Provide the [x, y] coordinate of the cell's center where the given text is located.  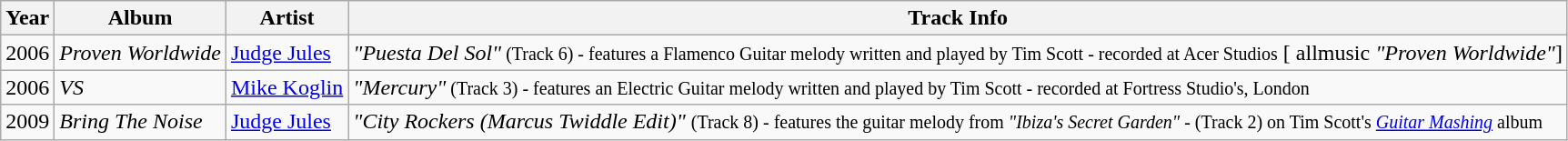
Track Info [959, 18]
Artist [286, 18]
Year [27, 18]
2009 [27, 122]
Mike Koglin [286, 87]
VS [140, 87]
Proven Worldwide [140, 53]
Bring The Noise [140, 122]
"Mercury" (Track 3) - features an Electric Guitar melody written and played by Tim Scott - recorded at Fortress Studio's, London [959, 87]
Album [140, 18]
